Output the (X, Y) coordinate of the center of the cell containing the given text.  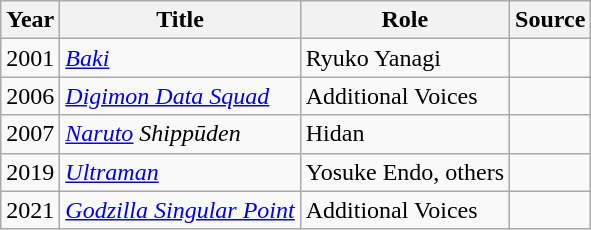
Title (180, 20)
Role (404, 20)
Source (550, 20)
Hidan (404, 134)
Year (30, 20)
2021 (30, 210)
Ryuko Yanagi (404, 58)
2019 (30, 172)
Baki (180, 58)
Ultraman (180, 172)
2006 (30, 96)
2007 (30, 134)
Digimon Data Squad (180, 96)
Godzilla Singular Point (180, 210)
Yosuke Endo, others (404, 172)
2001 (30, 58)
Naruto Shippūden (180, 134)
